Identify which cell holds the provided text, then report its [x, y] central coordinate. 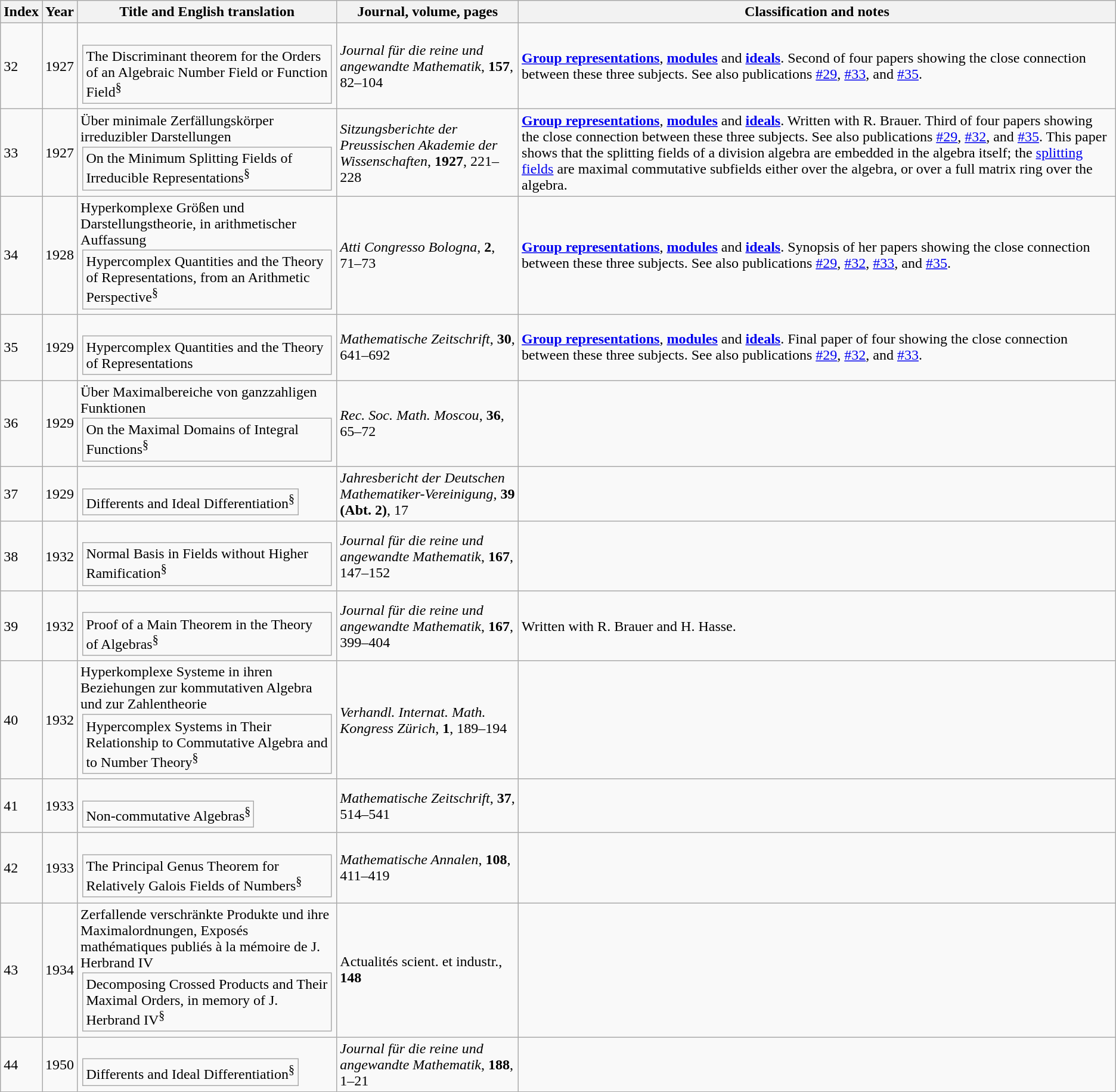
Über Maximalbereiche von ganzzahligen Funktionen On the Maximal Domains of Integral Functions§ [207, 423]
Journal für die reine und angewandte Mathematik, 188, 1–21 [428, 1065]
Rec. Soc. Math. Moscou, 36, 65–72 [428, 423]
Jahresbericht der Deutschen Mathematiker-Vereinigung, 39 (Abt. 2), 17 [428, 494]
43 [21, 970]
41 [21, 806]
1934 [60, 970]
35 [21, 347]
Journal für die reine und angewandte Mathematik, 167, 399–404 [428, 626]
Classification and notes [817, 12]
Verhandl. Internat. Math. Kongress Zürich, 1, 189–194 [428, 720]
Decomposing Crossed Products and Their Maximal Orders, in memory of J. Herbrand IV§ [207, 1002]
36 [21, 423]
Atti Congresso Bologna, 2, 71–73 [428, 255]
Über minimale Zerfällungskörper irreduzibler Darstellungen On the Minimum Splitting Fields of Irreducible Representations§ [207, 153]
32 [21, 66]
On the Minimum Splitting Fields of Irreducible Representations§ [207, 168]
42 [21, 867]
Title and English translation [207, 12]
Journal für die reine und angewandte Mathematik, 157, 82–104 [428, 66]
33 [21, 153]
Year [60, 12]
38 [21, 556]
Mathematische Annalen, 108, 411–419 [428, 867]
40 [21, 720]
Journal, volume, pages [428, 12]
39 [21, 626]
37 [21, 494]
34 [21, 255]
1950 [60, 1065]
1928 [60, 255]
44 [21, 1065]
Hypercomplex Systems in Their Relationship to Commutative Algebra and to Number Theory§ [207, 744]
Actualités scient. et industr., 148 [428, 970]
On the Maximal Domains of Integral Functions§ [207, 439]
Written with R. Brauer and H. Hasse. [817, 626]
Hypercomplex Quantities and the Theory of Representations, from an Arithmetic Perspective§ [207, 280]
Mathematische Zeitschrift, 37, 514–541 [428, 806]
Sitzungsberichte der Preussischen Akademie der Wissenschaften, 1927, 221–228 [428, 153]
Journal für die reine und angewandte Mathematik, 167, 147–152 [428, 556]
Index [21, 12]
Mathematische Zeitschrift, 30, 641–692 [428, 347]
